Return (X, Y) of the center of cell containing provided text 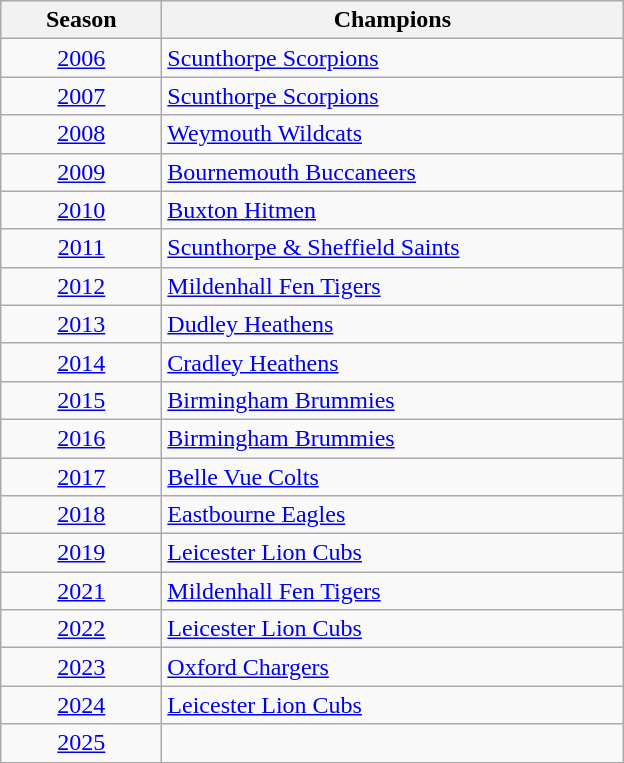
Season (82, 20)
Belle Vue Colts (392, 477)
Weymouth Wildcats (392, 134)
2022 (82, 629)
2007 (82, 96)
Buxton Hitmen (392, 210)
Eastbourne Eagles (392, 515)
2013 (82, 324)
2015 (82, 400)
Bournemouth Buccaneers (392, 172)
2018 (82, 515)
2021 (82, 591)
2025 (82, 743)
2017 (82, 477)
Oxford Chargers (392, 667)
2016 (82, 438)
Scunthorpe & Sheffield Saints (392, 248)
2023 (82, 667)
2024 (82, 705)
2006 (82, 58)
2019 (82, 553)
Dudley Heathens (392, 324)
2011 (82, 248)
2008 (82, 134)
2014 (82, 362)
2009 (82, 172)
Champions (392, 20)
2012 (82, 286)
Cradley Heathens (392, 362)
2010 (82, 210)
